Find where the given text appears and provide that cell's center as [X, Y] coordinate. 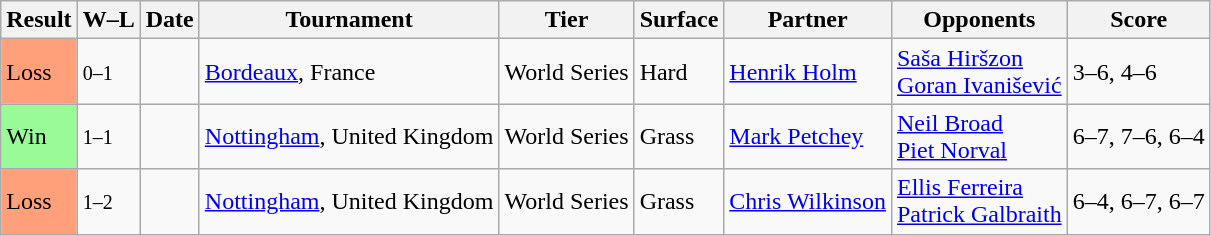
1–2 [108, 202]
Ellis Ferreira Patrick Galbraith [979, 202]
Mark Petchey [808, 136]
Chris Wilkinson [808, 202]
Partner [808, 20]
6–4, 6–7, 6–7 [1138, 202]
Win [39, 136]
Date [170, 20]
Surface [679, 20]
Result [39, 20]
Neil Broad Piet Norval [979, 136]
Bordeaux, France [349, 72]
1–1 [108, 136]
Score [1138, 20]
6–7, 7–6, 6–4 [1138, 136]
W–L [108, 20]
Hard [679, 72]
Henrik Holm [808, 72]
3–6, 4–6 [1138, 72]
Tournament [349, 20]
Opponents [979, 20]
Saša Hiršzon Goran Ivanišević [979, 72]
Tier [566, 20]
0–1 [108, 72]
